Locate the cell with the specified text and output its (X, Y) center coordinate. 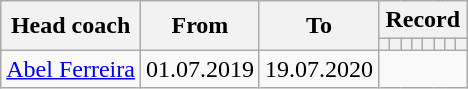
Record (423, 20)
From (200, 26)
01.07.2019 (200, 69)
To (318, 26)
Head coach (71, 26)
19.07.2020 (318, 69)
Abel Ferreira (71, 69)
